Search for the cell housing the specified text and yield its [X, Y] center coordinate. 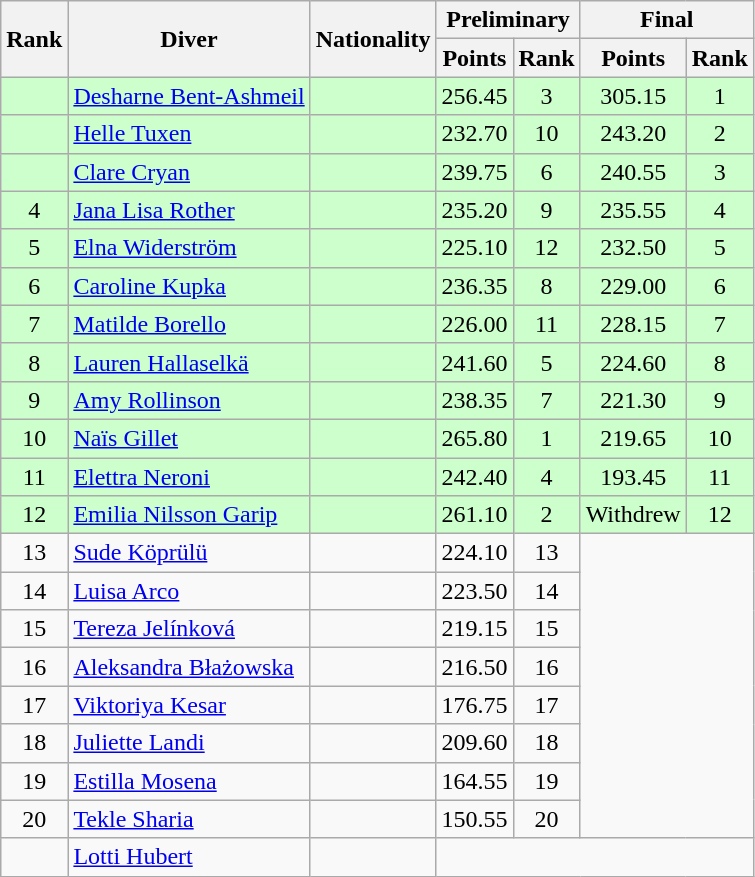
223.50 [474, 591]
176.75 [474, 705]
241.60 [474, 362]
Nationality [373, 39]
232.50 [633, 248]
Lauren Hallaselkä [189, 362]
Elna Widerström [189, 248]
Jana Lisa Rother [189, 210]
256.45 [474, 96]
Luisa Arco [189, 591]
Final [666, 20]
Amy Rollinson [189, 400]
235.20 [474, 210]
239.75 [474, 172]
Lotti Hubert [189, 857]
238.35 [474, 400]
Diver [189, 39]
209.60 [474, 743]
221.30 [633, 400]
224.60 [633, 362]
Emilia Nilsson Garip [189, 515]
150.55 [474, 819]
Withdrew [633, 515]
242.40 [474, 477]
Juliette Landi [189, 743]
Elettra Neroni [189, 477]
219.65 [633, 438]
305.15 [633, 96]
226.00 [474, 324]
232.70 [474, 134]
265.80 [474, 438]
236.35 [474, 286]
228.15 [633, 324]
Desharne Bent-Ashmeil [189, 96]
229.00 [633, 286]
Preliminary [508, 20]
Viktoriya Kesar [189, 705]
243.20 [633, 134]
Clare Cryan [189, 172]
235.55 [633, 210]
Sude Köprülü [189, 553]
Naïs Gillet [189, 438]
193.45 [633, 477]
Aleksandra Błażowska [189, 667]
224.10 [474, 553]
Tekle Sharia [189, 819]
Matilde Borello [189, 324]
240.55 [633, 172]
225.10 [474, 248]
Tereza Jelínková [189, 629]
216.50 [474, 667]
219.15 [474, 629]
Caroline Kupka [189, 286]
Estilla Mosena [189, 781]
Helle Tuxen [189, 134]
261.10 [474, 515]
164.55 [474, 781]
